From the cell containing the given text, extract its center point as (X, Y) coordinate. 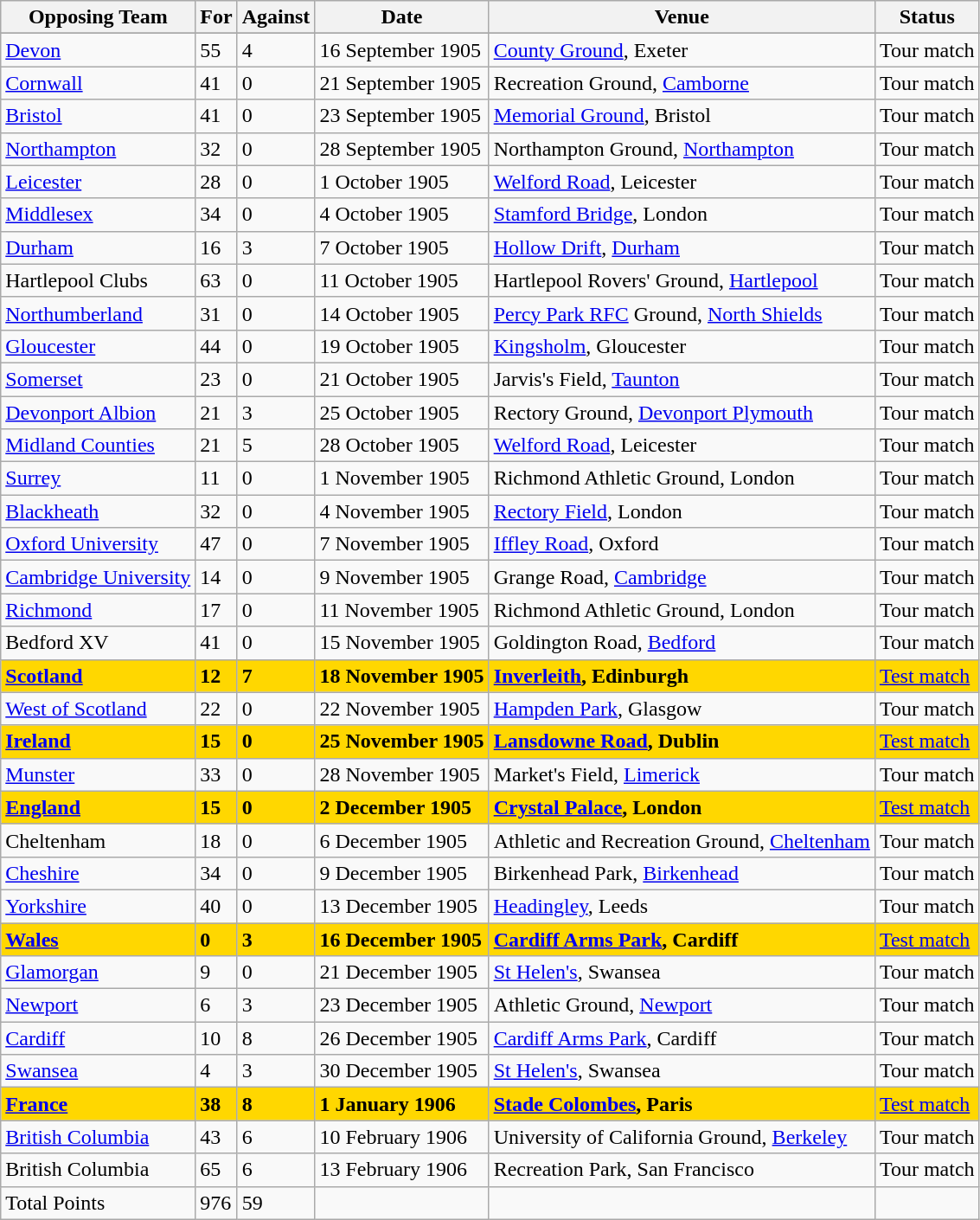
11 (216, 478)
University of California Ground, Berkeley (682, 1137)
Munster (99, 774)
England (99, 807)
9 November 1905 (401, 577)
Richmond (99, 610)
47 (216, 544)
9 December 1905 (401, 873)
Yorkshire (99, 906)
10 February 1906 (401, 1137)
Stade Colombes, Paris (682, 1104)
43 (216, 1137)
30 December 1905 (401, 1071)
Northumberland (99, 313)
23 September 1905 (401, 116)
25 October 1905 (401, 413)
31 (216, 313)
Surrey (99, 478)
18 (216, 840)
5 (276, 446)
17 (216, 610)
4 October 1905 (401, 215)
23 (216, 379)
28 (216, 182)
55 (216, 50)
40 (216, 906)
23 December 1905 (401, 1005)
2 December 1905 (401, 807)
Total Points (99, 1203)
Devonport Albion (99, 413)
Blackheath (99, 511)
Venue (682, 17)
22 (216, 709)
Cheltenham (99, 840)
1 November 1905 (401, 478)
16 December 1905 (401, 939)
Lansdowne Road, Dublin (682, 742)
21 September 1905 (401, 83)
33 (216, 774)
For (216, 17)
Kingsholm, Gloucester (682, 346)
Memorial Ground, Bristol (682, 116)
Date (401, 17)
Bedford XV (99, 643)
21 October 1905 (401, 379)
Newport (99, 1005)
Goldington Road, Bedford (682, 643)
11 October 1905 (401, 280)
9 (216, 973)
Durham (99, 247)
Stamford Bridge, London (682, 215)
4 November 1905 (401, 511)
44 (216, 346)
25 November 1905 (401, 742)
38 (216, 1104)
Crystal Palace, London (682, 807)
Hollow Drift, Durham (682, 247)
28 September 1905 (401, 149)
Oxford University (99, 544)
Scotland (99, 676)
Rectory Ground, Devonport Plymouth (682, 413)
11 November 1905 (401, 610)
15 November 1905 (401, 643)
Athletic and Recreation Ground, Cheltenham (682, 840)
22 November 1905 (401, 709)
Devon (99, 50)
65 (216, 1170)
Northampton Ground, Northampton (682, 149)
Inverleith, Edinburgh (682, 676)
Midland Counties (99, 446)
Bristol (99, 116)
Northampton (99, 149)
Gloucester (99, 346)
Status (927, 17)
Glamorgan (99, 973)
14 (216, 577)
976 (216, 1203)
Hartlepool Clubs (99, 280)
Hartlepool Rovers' Ground, Hartlepool (682, 280)
16 September 1905 (401, 50)
13 December 1905 (401, 906)
26 December 1905 (401, 1038)
Percy Park RFC Ground, North Shields (682, 313)
Market's Field, Limerick (682, 774)
28 November 1905 (401, 774)
63 (216, 280)
Cheshire (99, 873)
Opposing Team (99, 17)
Swansea (99, 1071)
County Ground, Exeter (682, 50)
18 November 1905 (401, 676)
13 February 1906 (401, 1170)
28 October 1905 (401, 446)
14 October 1905 (401, 313)
10 (216, 1038)
Ireland (99, 742)
Athletic Ground, Newport (682, 1005)
59 (276, 1203)
Grange Road, Cambridge (682, 577)
1 January 1906 (401, 1104)
12 (216, 676)
Headingley, Leeds (682, 906)
West of Scotland (99, 709)
Hampden Park, Glasgow (682, 709)
Against (276, 17)
19 October 1905 (401, 346)
Birkenhead Park, Birkenhead (682, 873)
7 November 1905 (401, 544)
Cardiff (99, 1038)
Somerset (99, 379)
Cornwall (99, 83)
1 October 1905 (401, 182)
21 December 1905 (401, 973)
Rectory Field, London (682, 511)
7 (276, 676)
Jarvis's Field, Taunton (682, 379)
France (99, 1104)
Leicester (99, 182)
Recreation Park, San Francisco (682, 1170)
Iffley Road, Oxford (682, 544)
Cambridge University (99, 577)
16 (216, 247)
6 December 1905 (401, 840)
7 October 1905 (401, 247)
Middlesex (99, 215)
Wales (99, 939)
Recreation Ground, Camborne (682, 83)
